Identify which cell holds the provided text, then report its [x, y] central coordinate. 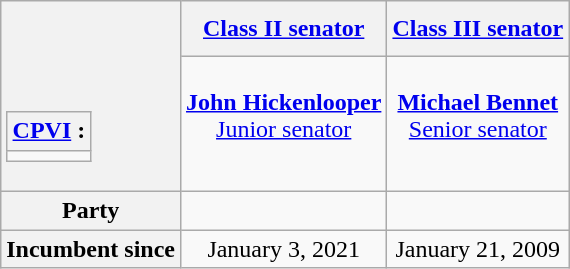
Michael BennetSenior senator [478, 124]
January 3, 2021 [283, 249]
Class II senator [283, 29]
John HickenlooperJunior senator [283, 124]
Party [91, 210]
Class III senator [478, 29]
Incumbent since [91, 249]
January 21, 2009 [478, 249]
